Capture the cell that displays the provided text and extract its [x, y] central coordinate. 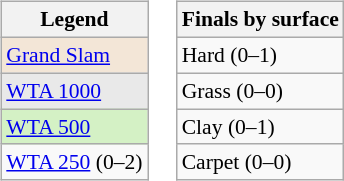
Legend [74, 20]
Grass (0–0) [260, 91]
Grand Slam [74, 55]
WTA 1000 [74, 91]
WTA 250 (0–2) [74, 162]
Clay (0–1) [260, 127]
WTA 500 [74, 127]
Hard (0–1) [260, 55]
Carpet (0–0) [260, 162]
Finals by surface [260, 20]
